Provide the [x, y] coordinate of the cell's center where the given text is located.  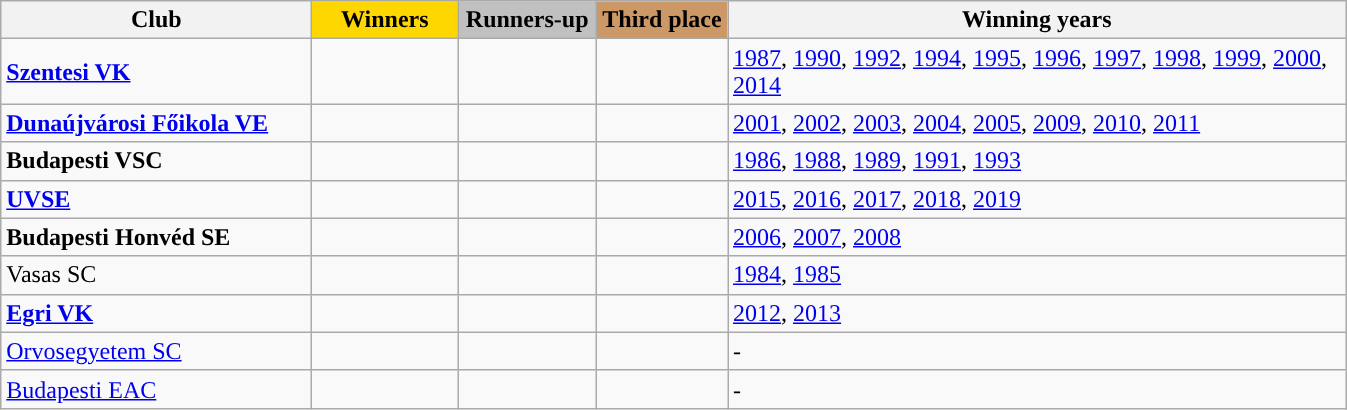
Club [156, 20]
Dunaújvárosi Főikola VE [156, 123]
Runners-up [528, 20]
Budapesti EAC [156, 389]
Orvosegyetem SC [156, 351]
Vasas SC [156, 275]
2001, 2002, 2003, 2004, 2005, 2009, 2010, 2011 [1038, 123]
UVSE [156, 199]
1986, 1988, 1989, 1991, 1993 [1038, 161]
1987, 1990, 1992, 1994, 1995, 1996, 1997, 1998, 1999, 2000, 2014 [1038, 72]
Budapesti VSC [156, 161]
1984, 1985 [1038, 275]
2012, 2013 [1038, 313]
Szentesi VK [156, 72]
Budapesti Honvéd SE [156, 237]
Winning years [1038, 20]
Winners [385, 20]
2015, 2016, 2017, 2018, 2019 [1038, 199]
Third place [662, 20]
2006, 2007, 2008 [1038, 237]
Egri VK [156, 313]
